Find where the given text appears and provide that cell's center as (X, Y) coordinate. 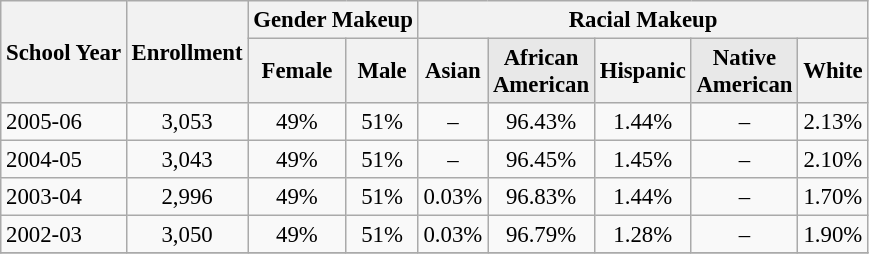
Male (382, 72)
2.13% (833, 122)
2,996 (187, 197)
Enrollment (187, 52)
3,053 (187, 122)
3,050 (187, 235)
Racial Makeup (643, 20)
96.45% (542, 160)
Female (297, 72)
1.45% (642, 160)
96.83% (542, 197)
96.43% (542, 122)
2002-03 (64, 235)
Gender Makeup (333, 20)
Asian (452, 72)
White (833, 72)
2.10% (833, 160)
96.79% (542, 235)
African American (542, 72)
Hispanic (642, 72)
1.70% (833, 197)
2004-05 (64, 160)
1.28% (642, 235)
School Year (64, 52)
2003-04 (64, 197)
3,043 (187, 160)
1.90% (833, 235)
2005-06 (64, 122)
Native American (744, 72)
